Find where the given text appears and provide that cell's center as (x, y) coordinate. 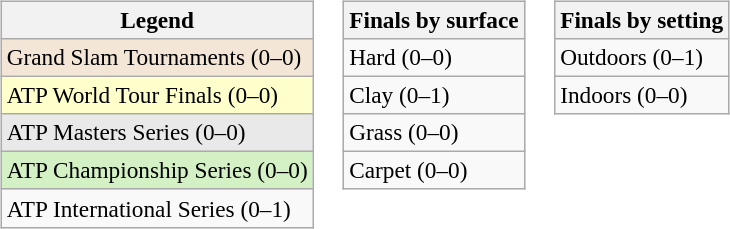
ATP Championship Series (0–0) (157, 171)
Hard (0–0) (434, 57)
Carpet (0–0) (434, 171)
Finals by surface (434, 20)
Grass (0–0) (434, 133)
Indoors (0–0) (642, 95)
Clay (0–1) (434, 95)
Outdoors (0–1) (642, 57)
Grand Slam Tournaments (0–0) (157, 57)
ATP International Series (0–1) (157, 208)
ATP Masters Series (0–0) (157, 133)
Legend (157, 20)
ATP World Tour Finals (0–0) (157, 95)
Finals by setting (642, 20)
